Extract the (x, y) coordinate from the center of the cell holding the provided text.  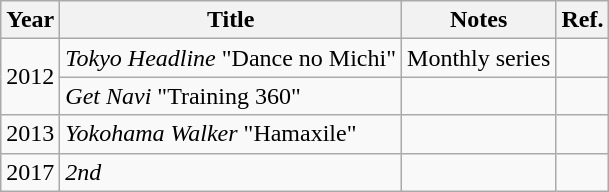
2013 (30, 134)
Monthly series (479, 58)
Tokyo Headline "Dance no Michi" (231, 58)
Title (231, 20)
2012 (30, 77)
Get Navi "Training 360" (231, 96)
2017 (30, 172)
2nd (231, 172)
Ref. (582, 20)
Year (30, 20)
Notes (479, 20)
Yokohama Walker "Hamaxile" (231, 134)
